Return the [x, y] coordinate for the center point of the cell that contains the specified text.  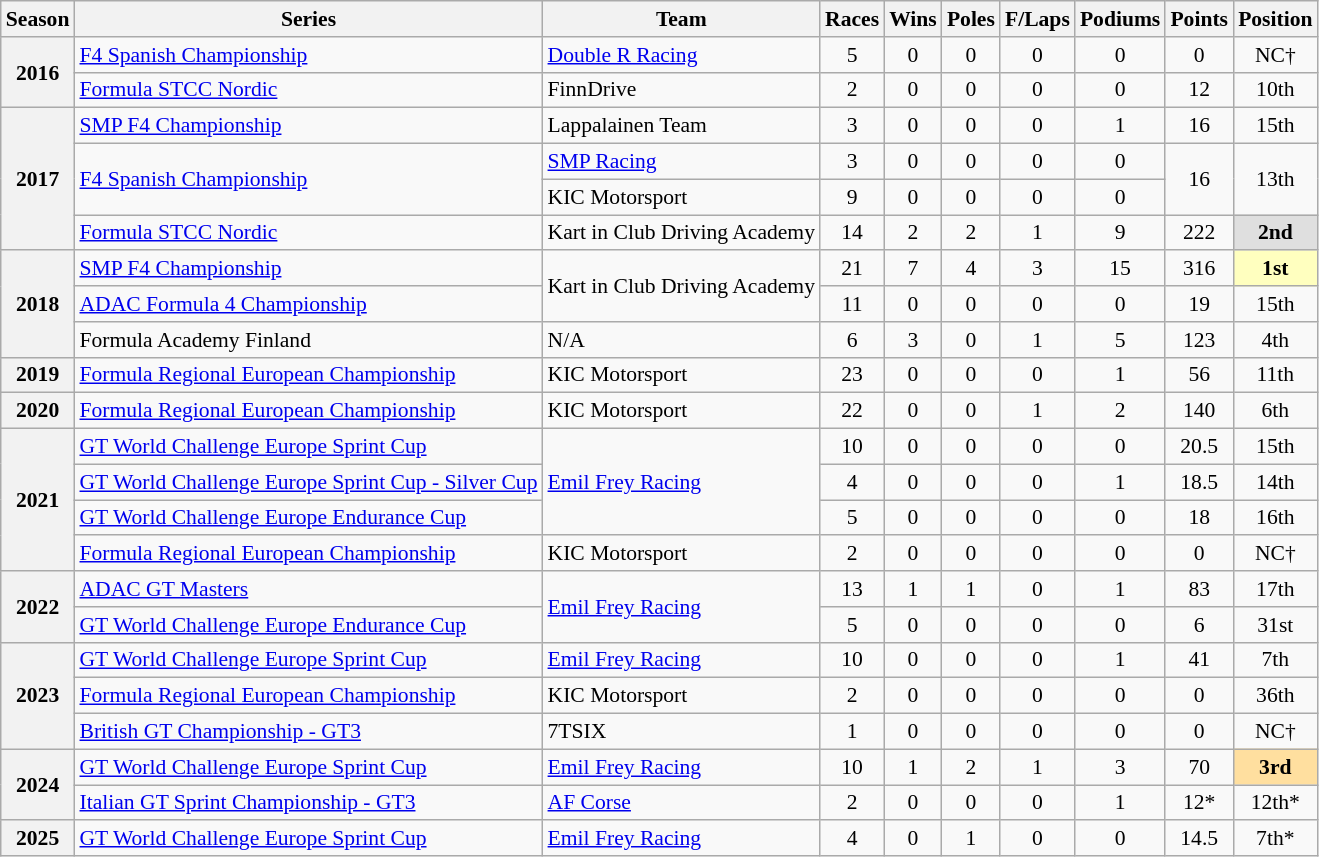
83 [1199, 589]
2020 [38, 411]
7TSIX [682, 732]
18.5 [1199, 482]
Poles [971, 19]
Position [1275, 19]
2018 [38, 304]
15 [1120, 269]
1st [1275, 269]
Season [38, 19]
123 [1199, 340]
SMP Racing [682, 162]
70 [1199, 767]
F/Laps [1038, 19]
36th [1275, 696]
13 [852, 589]
2019 [38, 375]
56 [1199, 375]
140 [1199, 411]
23 [852, 375]
16th [1275, 518]
AF Corse [682, 803]
41 [1199, 660]
Team [682, 19]
316 [1199, 269]
Lappalainen Team [682, 126]
Wins [913, 19]
14th [1275, 482]
ADAC GT Masters [308, 589]
31st [1275, 625]
19 [1199, 304]
222 [1199, 233]
13th [1275, 180]
2021 [38, 500]
12 [1199, 90]
2nd [1275, 233]
GT World Challenge Europe Sprint Cup - Silver Cup [308, 482]
20.5 [1199, 447]
Podiums [1120, 19]
2023 [38, 696]
N/A [682, 340]
6th [1275, 411]
FinnDrive [682, 90]
12* [1199, 803]
7th* [1275, 839]
Formula Academy Finland [308, 340]
2024 [38, 784]
18 [1199, 518]
7 [913, 269]
22 [852, 411]
14.5 [1199, 839]
Races [852, 19]
2017 [38, 179]
21 [852, 269]
Points [1199, 19]
12th* [1275, 803]
17th [1275, 589]
11 [852, 304]
4th [1275, 340]
2016 [38, 72]
7th [1275, 660]
2025 [38, 839]
ADAC Formula 4 Championship [308, 304]
British GT Championship - GT3 [308, 732]
14 [852, 233]
Double R Racing [682, 55]
2022 [38, 606]
11th [1275, 375]
Italian GT Sprint Championship - GT3 [308, 803]
3rd [1275, 767]
Series [308, 19]
10th [1275, 90]
